Scan for the cell matching the given text and deliver its [X, Y] coordinate at center. 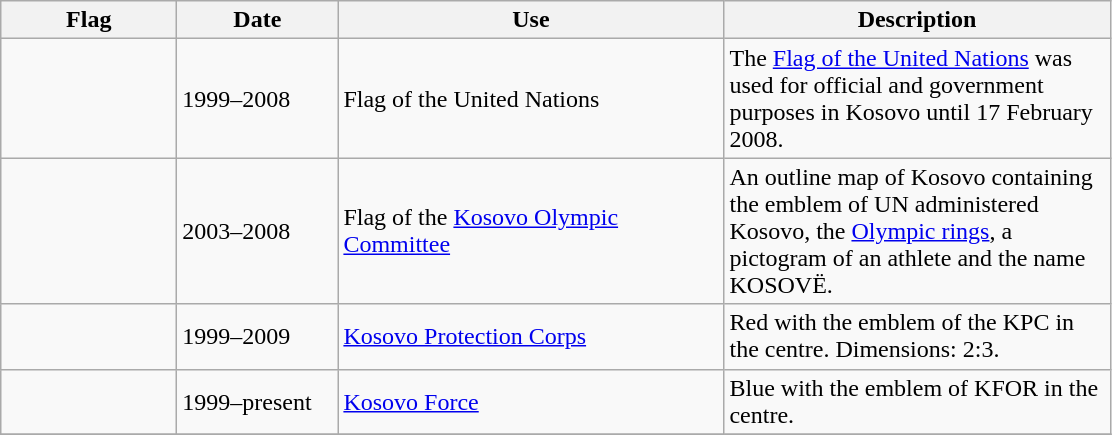
Flag of the United Nations [531, 98]
Description [917, 20]
Kosovo Protection Corps [531, 336]
2003–2008 [258, 231]
Flag [89, 20]
The Flag of the United Nations was used for official and government purposes in Kosovo until 17 February 2008. [917, 98]
Red with the emblem of the KPC in the centre. Dimensions: 2:3. [917, 336]
Flag of the Kosovo Olympic Committee [531, 231]
Use [531, 20]
Blue with the emblem of KFOR in the centre. [917, 402]
1999–present [258, 402]
Kosovo Force [531, 402]
1999–2009 [258, 336]
1999–2008 [258, 98]
An outline map of Kosovo containing the emblem of UN administered Kosovo, the Olympic rings, a pictogram of an athlete and the name KOSOVË. [917, 231]
Date [258, 20]
